Search for the cell housing the specified text and yield its [x, y] center coordinate. 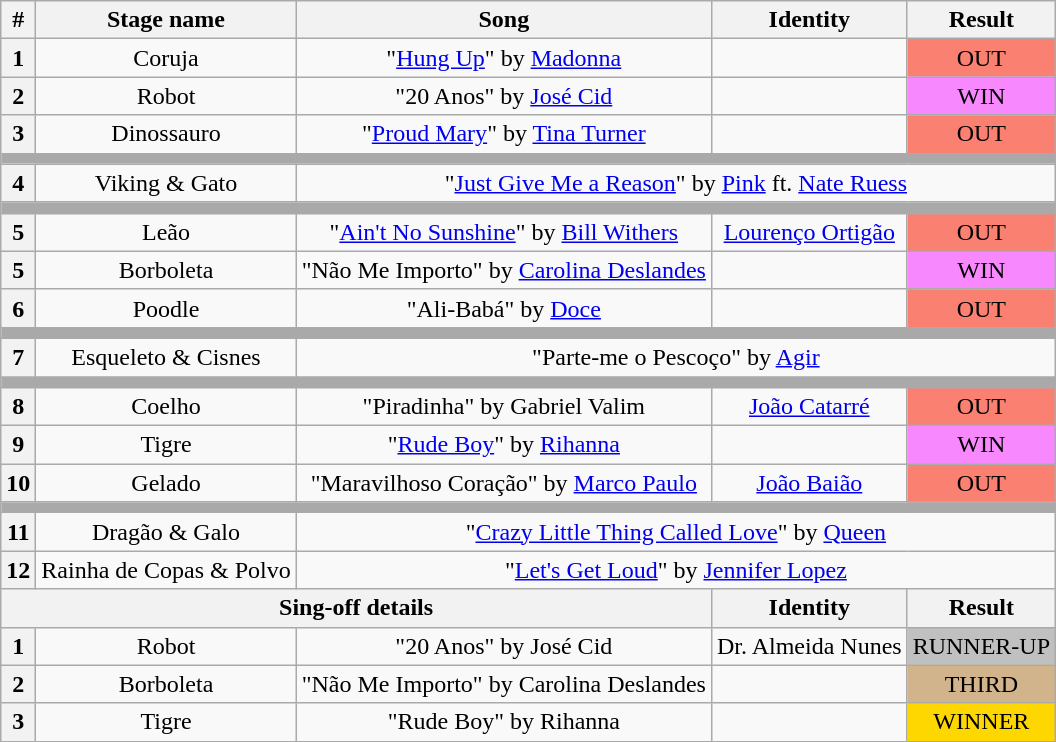
"Ain't No Sunshine" by Bill Withers [504, 232]
"Ali-Babá" by Doce [504, 308]
"Hung Up" by Madonna [504, 58]
João Catarré [809, 407]
Rainha de Copas & Polvo [166, 570]
Stage name [166, 20]
"Crazy Little Thing Called Love" by Queen [676, 532]
12 [18, 570]
"Proud Mary" by Tina Turner [504, 134]
"Piradinha" by Gabriel Valim [504, 407]
THIRD [981, 684]
"Parte-me o Pescoço" by Agir [676, 357]
Leão [166, 232]
João Baião [809, 483]
8 [18, 407]
7 [18, 357]
Viking & Gato [166, 183]
11 [18, 532]
RUNNER-UP [981, 646]
"Just Give Me a Reason" by Pink ft. Nate Ruess [676, 183]
Sing-off details [356, 608]
Dr. Almeida Nunes [809, 646]
Dragão & Galo [166, 532]
6 [18, 308]
Gelado [166, 483]
Dinossauro [166, 134]
Coelho [166, 407]
Poodle [166, 308]
9 [18, 445]
WINNER [981, 722]
Song [504, 20]
Lourenço Ortigão [809, 232]
4 [18, 183]
Coruja [166, 58]
Esqueleto & Cisnes [166, 357]
"Let's Get Loud" by Jennifer Lopez [676, 570]
"Maravilhoso Coração" by Marco Paulo [504, 483]
10 [18, 483]
# [18, 20]
